Search for the cell housing the specified text and yield its (x, y) center coordinate. 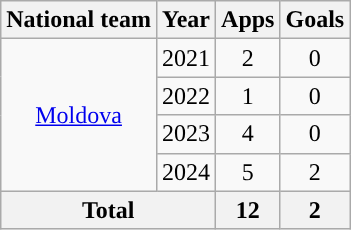
2024 (186, 172)
2022 (186, 96)
4 (248, 134)
Apps (248, 20)
Total (108, 210)
12 (248, 210)
National team (79, 20)
2023 (186, 134)
2021 (186, 58)
5 (248, 172)
Moldova (79, 115)
Year (186, 20)
1 (248, 96)
Goals (315, 20)
